Extract the (X, Y) coordinate from the center of the cell holding the provided text.  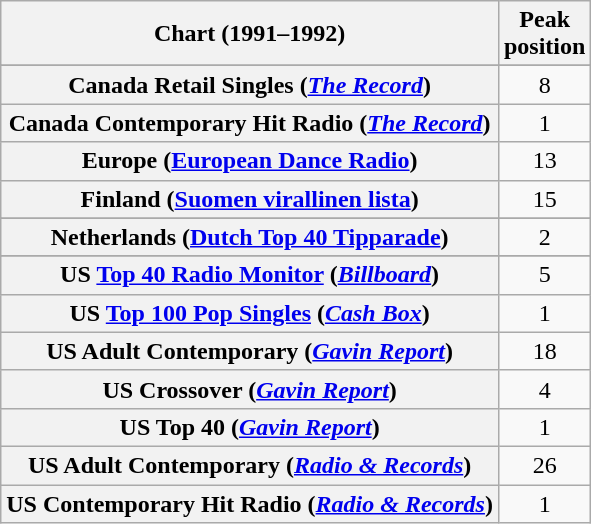
US Adult Contemporary (Radio & Records) (250, 465)
13 (544, 161)
Peakposition (544, 34)
Chart (1991–1992) (250, 34)
US Adult Contemporary (Gavin Report) (250, 351)
8 (544, 85)
Netherlands (Dutch Top 40 Tipparade) (250, 237)
26 (544, 465)
4 (544, 389)
Canada Retail Singles (The Record) (250, 85)
2 (544, 237)
US Crossover (Gavin Report) (250, 389)
Finland (Suomen virallinen lista) (250, 199)
18 (544, 351)
US Top 100 Pop Singles (Cash Box) (250, 313)
US Top 40 Radio Monitor (Billboard) (250, 275)
Europe (European Dance Radio) (250, 161)
15 (544, 199)
US Contemporary Hit Radio (Radio & Records) (250, 503)
US Top 40 (Gavin Report) (250, 427)
Canada Contemporary Hit Radio (The Record) (250, 123)
5 (544, 275)
